Find where the given text appears and provide that cell's center as (X, Y) coordinate. 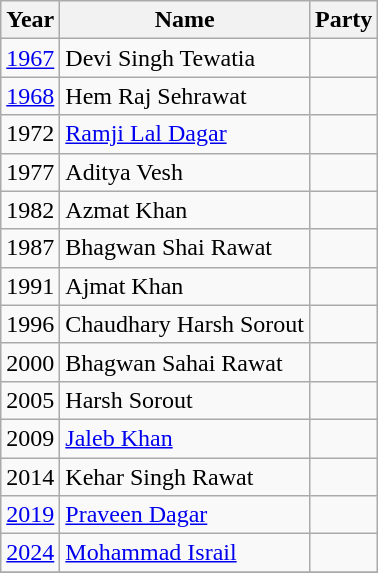
1968 (30, 96)
1977 (30, 172)
1987 (30, 248)
Mohammad Israil (185, 553)
Harsh Sorout (185, 400)
Party (344, 20)
Aditya Vesh (185, 172)
Ramji Lal Dagar (185, 134)
Jaleb Khan (185, 438)
Azmat Khan (185, 210)
Bhagwan Sahai Rawat (185, 362)
2009 (30, 438)
1996 (30, 324)
Kehar Singh Rawat (185, 477)
1967 (30, 58)
Chaudhary Harsh Sorout (185, 324)
Ajmat Khan (185, 286)
2014 (30, 477)
Name (185, 20)
2019 (30, 515)
Devi Singh Tewatia (185, 58)
2000 (30, 362)
2005 (30, 400)
Praveen Dagar (185, 515)
Year (30, 20)
2024 (30, 553)
Hem Raj Sehrawat (185, 96)
Bhagwan Shai Rawat (185, 248)
1982 (30, 210)
1991 (30, 286)
1972 (30, 134)
